For the text-containing cell, return its midpoint in [X, Y] coordinate format. 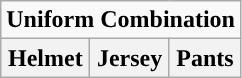
Jersey [130, 58]
Uniform Combination [121, 20]
Pants [204, 58]
Helmet [46, 58]
